Pinpoint the cell where the given text exists, returning its [x, y] midpoint coordinate. 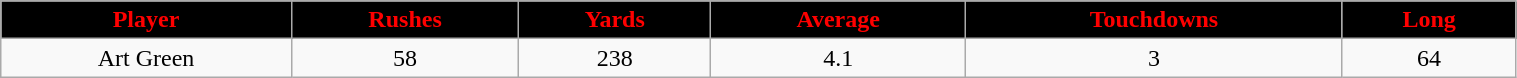
64 [1429, 58]
Rushes [405, 20]
Average [838, 20]
58 [405, 58]
Yards [615, 20]
Player [146, 20]
Touchdowns [1154, 20]
3 [1154, 58]
4.1 [838, 58]
Long [1429, 20]
Art Green [146, 58]
238 [615, 58]
